Scan for the cell matching the given text and deliver its (X, Y) coordinate at center. 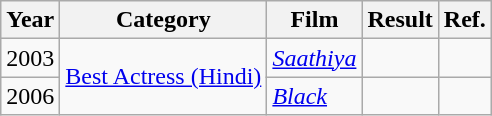
Ref. (464, 20)
Film (314, 20)
Year (30, 20)
Black (314, 96)
Category (164, 20)
Best Actress (Hindi) (164, 77)
Result (400, 20)
2006 (30, 96)
2003 (30, 58)
Saathiya (314, 58)
